Find where the given text appears and provide that cell's center as (X, Y) coordinate. 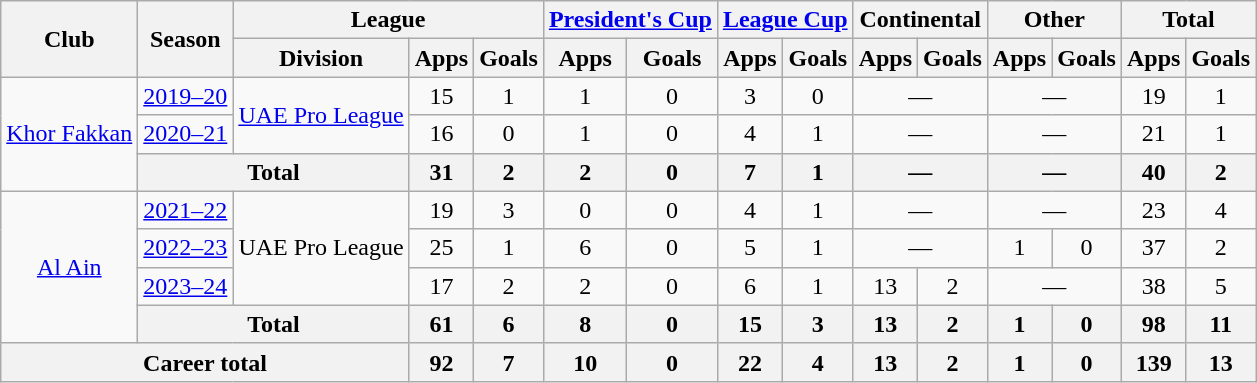
2019–20 (186, 96)
2021–22 (186, 210)
92 (441, 362)
40 (1153, 172)
11 (1221, 324)
Continental (920, 20)
2022–23 (186, 248)
President's Cup (630, 20)
17 (441, 286)
Khor Fakkan (70, 134)
139 (1153, 362)
Career total (205, 362)
10 (585, 362)
16 (441, 134)
2020–21 (186, 134)
31 (441, 172)
23 (1153, 210)
98 (1153, 324)
61 (441, 324)
38 (1153, 286)
League Cup (785, 20)
Al Ain (70, 267)
Division (321, 58)
8 (585, 324)
21 (1153, 134)
22 (750, 362)
Club (70, 39)
25 (441, 248)
2023–24 (186, 286)
Season (186, 39)
Other (1054, 20)
League (388, 20)
37 (1153, 248)
